Output the [X, Y] coordinate of the center of the cell containing the given text.  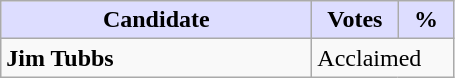
% [426, 20]
Jim Tubbs [156, 58]
Votes [355, 20]
Acclaimed [383, 58]
Candidate [156, 20]
